Detect which cell encompasses the target text, then output its (x, y) center coordinate. 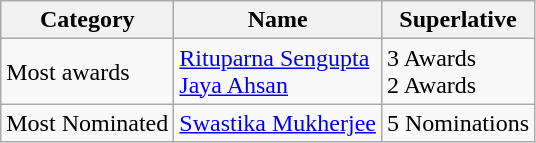
Rituparna Sengupta Jaya Ahsan (278, 72)
Category (88, 20)
Name (278, 20)
3 Awards 2 Awards (458, 72)
Swastika Mukherjee (278, 123)
5 Nominations (458, 123)
Superlative (458, 20)
Most awards (88, 72)
Most Nominated (88, 123)
